From the cell containing the given text, extract its center point as [X, Y] coordinate. 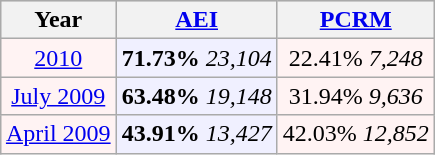
PCRM [356, 20]
April 2009 [58, 134]
2010 [58, 58]
22.41% 7,248 [356, 58]
42.03% 12,852 [356, 134]
63.48% 19,148 [196, 96]
71.73% 23,104 [196, 58]
Year [58, 20]
43.91% 13,427 [196, 134]
31.94% 9,636 [356, 96]
July 2009 [58, 96]
AEI [196, 20]
